Extract the (x, y) coordinate from the center of the cell holding the provided text.  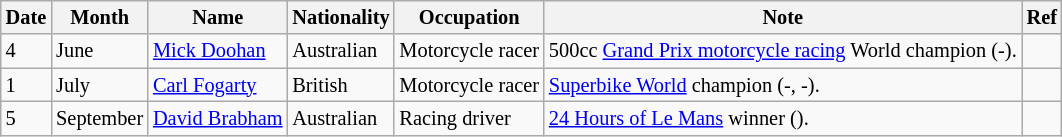
British (340, 85)
Occupation (468, 17)
24 Hours of Le Mans winner (). (783, 118)
Ref (1042, 17)
September (100, 118)
David Brabham (218, 118)
Date (26, 17)
Carl Fogarty (218, 85)
1 (26, 85)
Nationality (340, 17)
July (100, 85)
Superbike World champion (-, -). (783, 85)
Mick Doohan (218, 51)
5 (26, 118)
500cc Grand Prix motorcycle racing World champion (-). (783, 51)
4 (26, 51)
Note (783, 17)
Month (100, 17)
Name (218, 17)
June (100, 51)
Racing driver (468, 118)
